For the text-containing cell, return its midpoint in [X, Y] coordinate format. 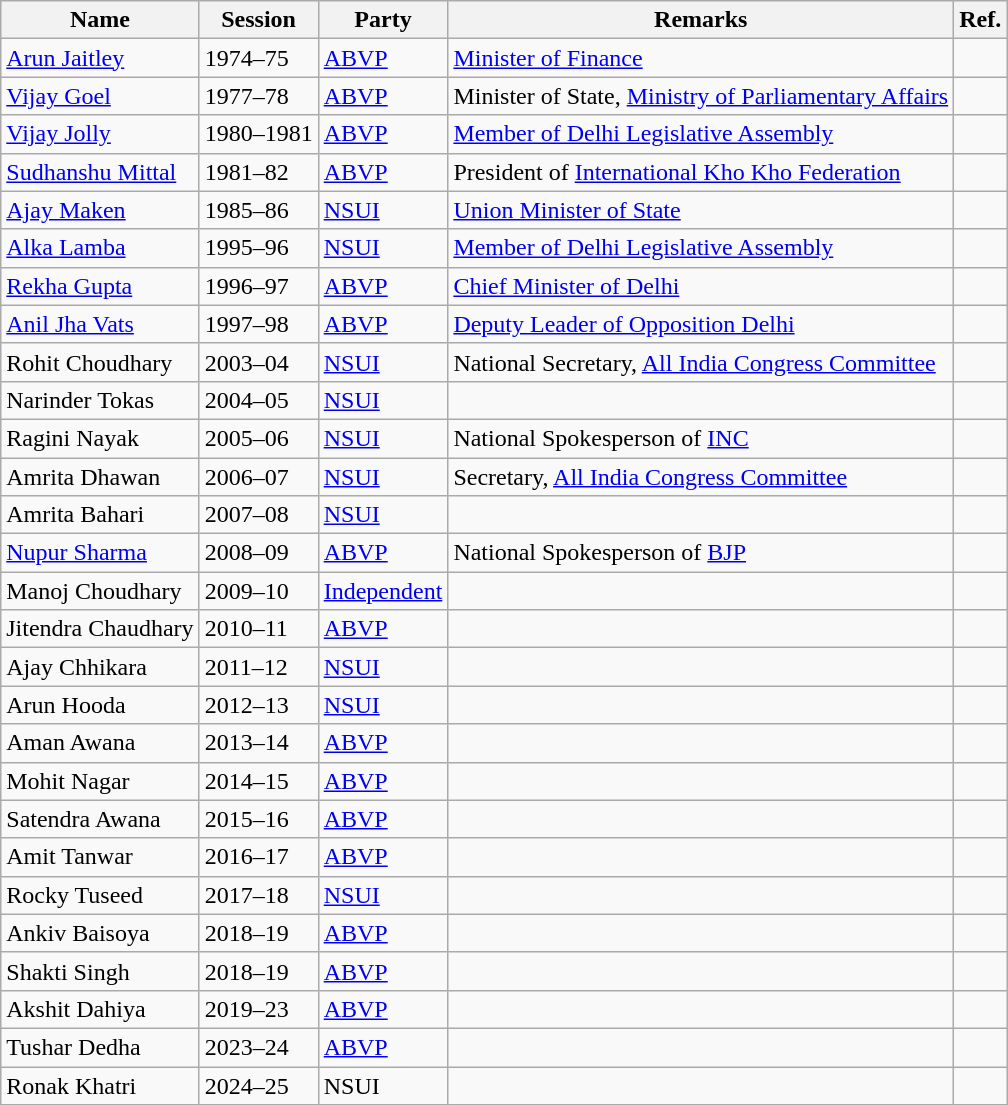
2015–16 [258, 819]
2019–23 [258, 1009]
National Spokesperson of BJP [701, 553]
2011–12 [258, 667]
Aman Awana [100, 743]
2005–06 [258, 438]
Deputy Leader of Opposition Delhi [701, 324]
1974–75 [258, 58]
Tushar Dedha [100, 1047]
Chief Minister of Delhi [701, 286]
Name [100, 20]
Jitendra Chaudhary [100, 629]
1995–96 [258, 248]
Ref. [980, 20]
2008–09 [258, 553]
2009–10 [258, 591]
Sudhanshu Mittal [100, 172]
2017–18 [258, 895]
Rocky Tuseed [100, 895]
Remarks [701, 20]
Shakti Singh [100, 971]
Rohit Choudhary [100, 362]
Secretary, All India Congress Committee [701, 477]
1985–86 [258, 210]
Ankiv Baisoya [100, 933]
2023–24 [258, 1047]
2003–04 [258, 362]
Arun Jaitley [100, 58]
Ajay Maken [100, 210]
1980–1981 [258, 134]
Alka Lamba [100, 248]
National Spokesperson of INC [701, 438]
2024–25 [258, 1085]
2016–17 [258, 857]
1981–82 [258, 172]
Anil Jha Vats [100, 324]
2012–13 [258, 705]
1996–97 [258, 286]
Session [258, 20]
Ragini Nayak [100, 438]
2014–15 [258, 781]
Minister of State, Ministry of Parliamentary Affairs [701, 96]
Satendra Awana [100, 819]
2007–08 [258, 515]
2004–05 [258, 400]
Minister of Finance [701, 58]
Ronak Khatri [100, 1085]
2010–11 [258, 629]
1997–98 [258, 324]
Narinder Tokas [100, 400]
National Secretary, All India Congress Committee [701, 362]
Akshit Dahiya [100, 1009]
Amrita Bahari [100, 515]
Union Minister of State [701, 210]
Vijay Jolly [100, 134]
Rekha Gupta [100, 286]
Independent [383, 591]
Mohit Nagar [100, 781]
Amrita Dhawan [100, 477]
Amit Tanwar [100, 857]
Vijay Goel [100, 96]
2013–14 [258, 743]
Nupur Sharma [100, 553]
2006–07 [258, 477]
Arun Hooda [100, 705]
Party [383, 20]
1977–78 [258, 96]
Manoj Choudhary [100, 591]
Ajay Chhikara [100, 667]
President of International Kho Kho Federation [701, 172]
